Identify which cell holds the provided text, then report its [X, Y] central coordinate. 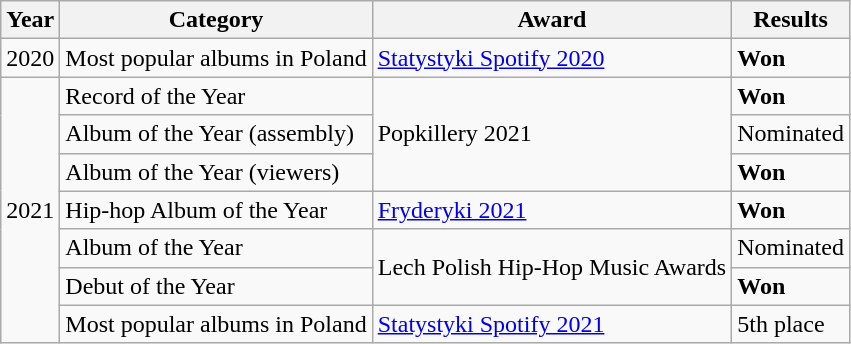
Popkillery 2021 [552, 134]
Record of the Year [216, 96]
Debut of the Year [216, 286]
Statystyki Spotify 2020 [552, 58]
Award [552, 20]
Album of the Year (viewers) [216, 172]
Album of the Year (assembly) [216, 134]
5th place [791, 324]
Hip-hop Album of the Year [216, 210]
Fryderyki 2021 [552, 210]
Results [791, 20]
Statystyki Spotify 2021 [552, 324]
Album of the Year [216, 248]
2020 [30, 58]
Category [216, 20]
Lech Polish Hip-Hop Music Awards [552, 267]
2021 [30, 210]
Year [30, 20]
